Provide the (X, Y) coordinate of the cell's center where the given text is located.  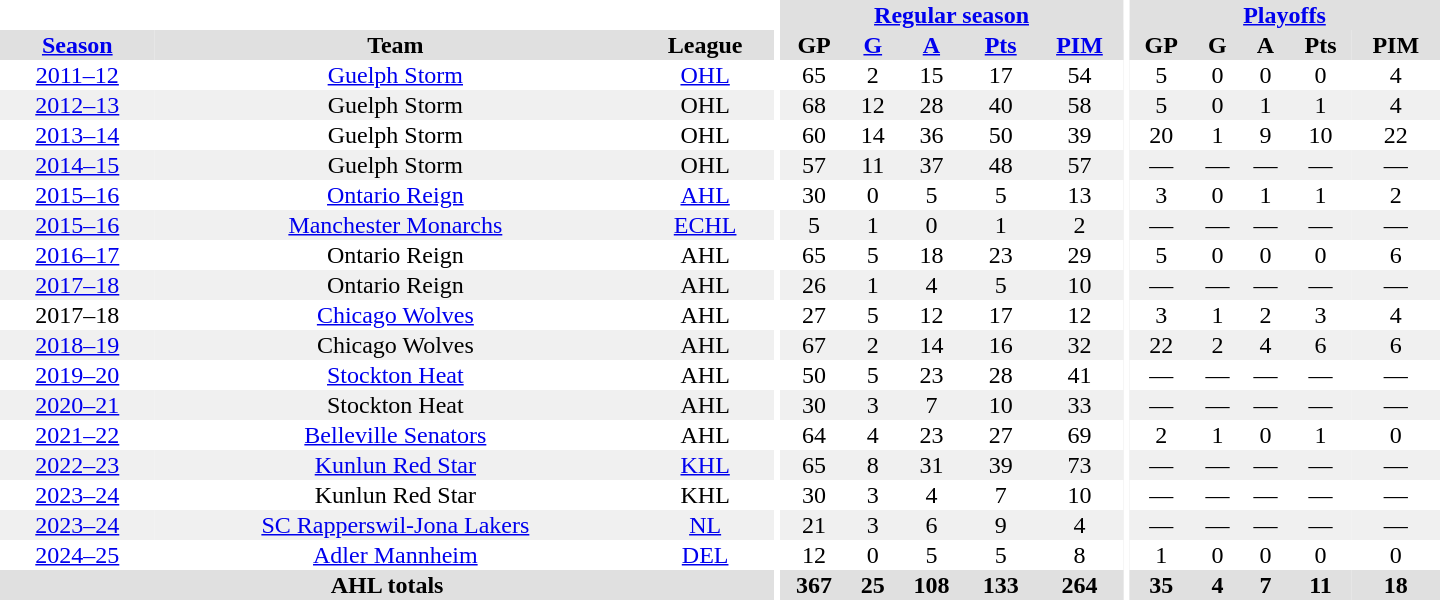
Playoffs (1284, 15)
2013–14 (78, 135)
Manchester Monarchs (396, 225)
60 (814, 135)
26 (814, 285)
Belleville Senators (396, 435)
2021–22 (78, 435)
2019–20 (78, 375)
264 (1079, 585)
37 (932, 165)
35 (1162, 585)
48 (1000, 165)
29 (1079, 255)
2011–12 (78, 75)
SC Rapperswil-Jona Lakers (396, 525)
54 (1079, 75)
20 (1162, 135)
2024–25 (78, 555)
67 (814, 345)
31 (932, 465)
133 (1000, 585)
Adler Mannheim (396, 555)
33 (1079, 405)
Team (396, 45)
League (705, 45)
DEL (705, 555)
69 (1079, 435)
68 (814, 105)
2016–17 (78, 255)
21 (814, 525)
36 (932, 135)
64 (814, 435)
2018–19 (78, 345)
Regular season (951, 15)
ECHL (705, 225)
2022–23 (78, 465)
108 (932, 585)
2020–21 (78, 405)
58 (1079, 105)
Season (78, 45)
73 (1079, 465)
367 (814, 585)
2014–15 (78, 165)
40 (1000, 105)
25 (873, 585)
NL (705, 525)
41 (1079, 375)
32 (1079, 345)
15 (932, 75)
2012–13 (78, 105)
AHL totals (387, 585)
16 (1000, 345)
13 (1079, 195)
